Detect which cell encompasses the target text, then output its [X, Y] center coordinate. 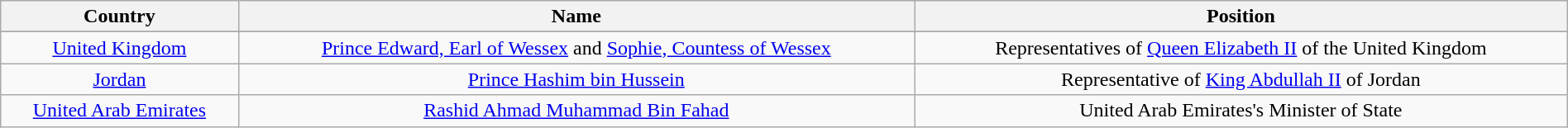
Representative of King Abdullah II of Jordan [1241, 79]
Country [119, 17]
Position [1241, 17]
Rashid Ahmad Muhammad Bin Fahad [576, 111]
Prince Edward, Earl of Wessex and Sophie, Countess of Wessex [576, 48]
United Kingdom [119, 48]
Representatives of Queen Elizabeth II of the United Kingdom [1241, 48]
Name [576, 17]
United Arab Emirates's Minister of State [1241, 111]
Prince Hashim bin Hussein [576, 79]
United Arab Emirates [119, 111]
Jordan [119, 79]
